Capture the cell that displays the provided text and extract its (x, y) central coordinate. 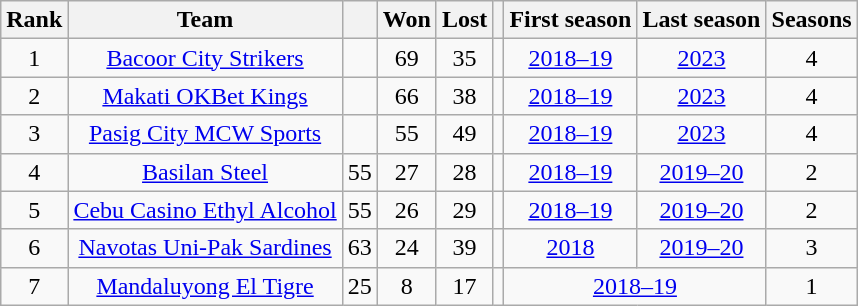
8 (406, 286)
Rank (34, 20)
27 (406, 172)
First season (570, 20)
28 (464, 172)
Basilan Steel (205, 172)
24 (406, 248)
Bacoor City Strikers (205, 58)
6 (34, 248)
Won (406, 20)
35 (464, 58)
Team (205, 20)
Lost (464, 20)
63 (360, 248)
2018 (570, 248)
38 (464, 96)
39 (464, 248)
Seasons (812, 20)
66 (406, 96)
29 (464, 210)
17 (464, 286)
Pasig City MCW Sports (205, 134)
Cebu Casino Ethyl Alcohol (205, 210)
Mandaluyong El Tigre (205, 286)
Navotas Uni-Pak Sardines (205, 248)
5 (34, 210)
26 (406, 210)
7 (34, 286)
69 (406, 58)
Makati OKBet Kings (205, 96)
49 (464, 134)
25 (360, 286)
Last season (702, 20)
